Search for the cell housing the specified text and yield its [X, Y] center coordinate. 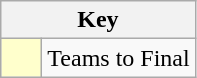
Teams to Final [118, 58]
Key [98, 20]
